Locate the cell with the specified text and output its [x, y] center coordinate. 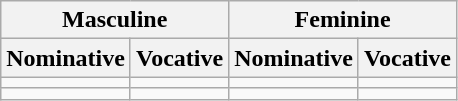
Masculine [115, 20]
Feminine [343, 20]
